Locate the cell with the specified text and output its (X, Y) center coordinate. 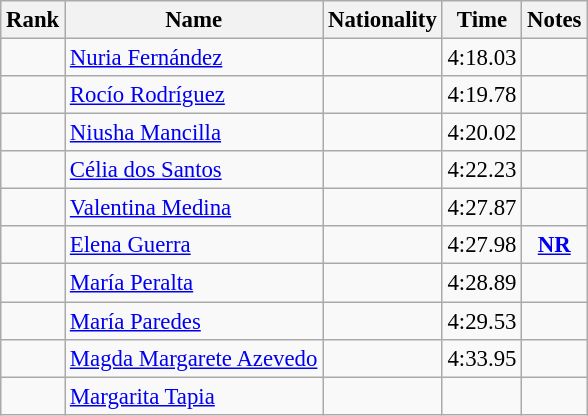
Name (194, 20)
María Peralta (194, 283)
4:19.78 (482, 95)
Nationality (382, 20)
4:27.87 (482, 208)
María Paredes (194, 321)
Niusha Mancilla (194, 133)
4:27.98 (482, 245)
Célia dos Santos (194, 170)
4:28.89 (482, 283)
Valentina Medina (194, 208)
Rocío Rodríguez (194, 95)
Rank (33, 20)
4:20.02 (482, 133)
Margarita Tapia (194, 396)
4:22.23 (482, 170)
Notes (554, 20)
Magda Margarete Azevedo (194, 358)
Time (482, 20)
Elena Guerra (194, 245)
NR (554, 245)
4:33.95 (482, 358)
4:18.03 (482, 58)
4:29.53 (482, 321)
Nuria Fernández (194, 58)
